Output the (x, y) coordinate of the center of the cell containing the given text.  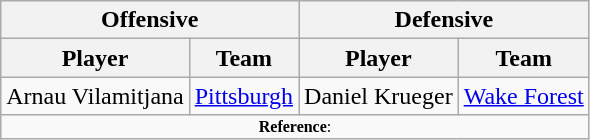
Reference: (296, 127)
Defensive (444, 20)
Offensive (150, 20)
Wake Forest (524, 96)
Daniel Krueger (379, 96)
Arnau Vilamitjana (95, 96)
Pittsburgh (244, 96)
